Locate the cell with the specified text and output its (x, y) center coordinate. 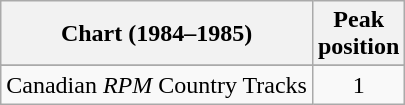
1 (358, 85)
Peakposition (358, 34)
Chart (1984–1985) (157, 34)
Canadian RPM Country Tracks (157, 85)
